Return the [x, y] coordinate for the center point of the cell that contains the specified text.  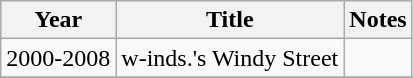
2000-2008 [58, 58]
w-inds.'s Windy Street [230, 58]
Notes [378, 20]
Title [230, 20]
Year [58, 20]
